Output the (X, Y) coordinate of the center of the cell containing the given text.  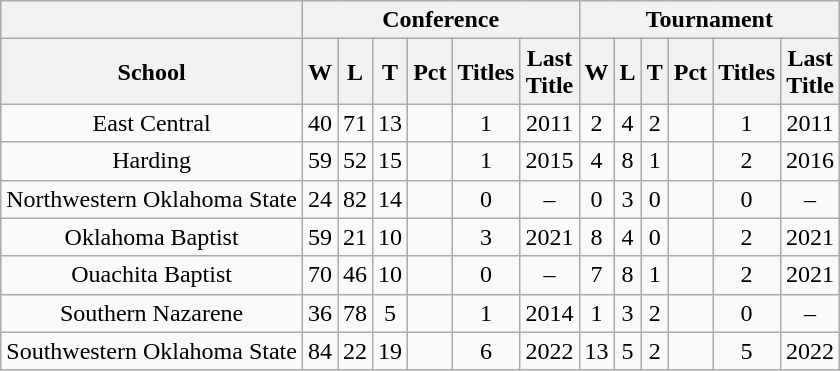
52 (356, 161)
7 (596, 275)
Northwestern Oklahoma State (152, 199)
2016 (810, 161)
22 (356, 351)
School (152, 72)
78 (356, 313)
Southern Nazarene (152, 313)
46 (356, 275)
14 (390, 199)
82 (356, 199)
Conference (440, 20)
40 (320, 123)
71 (356, 123)
6 (486, 351)
Harding (152, 161)
Tournament (710, 20)
19 (390, 351)
Oklahoma Baptist (152, 237)
36 (320, 313)
2015 (550, 161)
15 (390, 161)
Southwestern Oklahoma State (152, 351)
Ouachita Baptist (152, 275)
70 (320, 275)
24 (320, 199)
2014 (550, 313)
21 (356, 237)
84 (320, 351)
East Central (152, 123)
